Return the [X, Y] coordinate for the center point of the cell that contains the specified text.  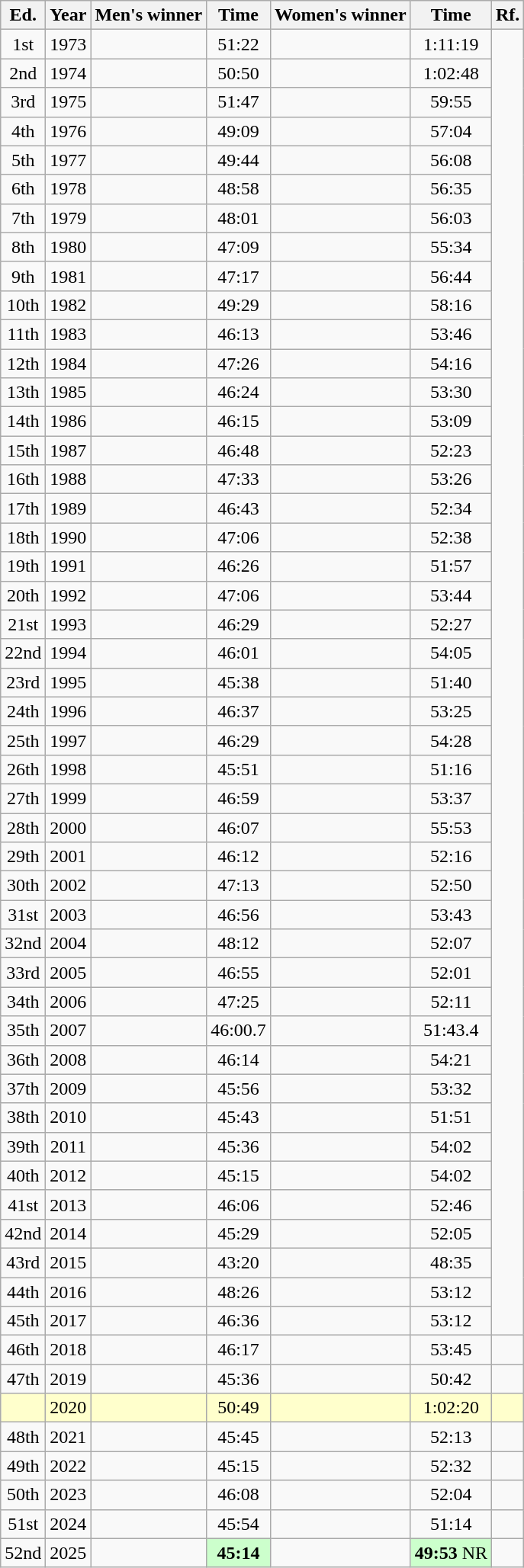
2010 [69, 1117]
36th [23, 1060]
46:55 [239, 973]
9th [23, 276]
12th [23, 364]
Rf. [508, 15]
51:57 [451, 566]
41st [23, 1204]
51:22 [239, 44]
2024 [69, 1524]
2020 [69, 1408]
50:42 [451, 1379]
56:03 [451, 218]
42nd [23, 1233]
46th [23, 1350]
56:35 [451, 189]
53:26 [451, 479]
47th [23, 1379]
47:25 [239, 1002]
2nd [23, 73]
19th [23, 566]
52:46 [451, 1204]
2019 [69, 1379]
2006 [69, 1002]
1977 [69, 160]
50th [23, 1495]
56:44 [451, 276]
1991 [69, 566]
56:08 [451, 160]
54:16 [451, 364]
46:56 [239, 915]
52:01 [451, 973]
46:24 [239, 393]
38th [23, 1117]
53:37 [451, 798]
1995 [69, 682]
52:16 [451, 857]
11th [23, 334]
4th [23, 131]
1981 [69, 276]
Men's winner [149, 15]
1999 [69, 798]
2025 [69, 1553]
2002 [69, 886]
27th [23, 798]
8th [23, 247]
53:32 [451, 1089]
1992 [69, 595]
Year [69, 15]
46:36 [239, 1321]
1984 [69, 364]
46:17 [239, 1350]
45:29 [239, 1233]
24th [23, 711]
48:26 [239, 1292]
46:14 [239, 1060]
1980 [69, 247]
1985 [69, 393]
28th [23, 827]
1st [23, 44]
2011 [69, 1146]
14th [23, 422]
1997 [69, 740]
7th [23, 218]
2015 [69, 1262]
15th [23, 451]
50:49 [239, 1408]
35th [23, 1031]
46:12 [239, 857]
13th [23, 393]
53:09 [451, 422]
1975 [69, 102]
50:50 [239, 73]
46:06 [239, 1204]
52:50 [451, 886]
52:04 [451, 1495]
45:14 [239, 1553]
53:44 [451, 595]
25th [23, 740]
Ed. [23, 15]
1990 [69, 537]
46:01 [239, 653]
52:32 [451, 1466]
2007 [69, 1031]
2000 [69, 827]
49:09 [239, 131]
46:26 [239, 566]
48:01 [239, 218]
54:21 [451, 1060]
Women's winner [340, 15]
43rd [23, 1262]
45:54 [239, 1524]
1988 [69, 479]
21st [23, 624]
48:58 [239, 189]
1986 [69, 422]
18th [23, 537]
17th [23, 508]
2023 [69, 1495]
2016 [69, 1292]
51:16 [451, 769]
1989 [69, 508]
51:14 [451, 1524]
30th [23, 886]
44th [23, 1292]
51:51 [451, 1117]
46:07 [239, 827]
48:12 [239, 944]
45th [23, 1321]
49:29 [239, 305]
2009 [69, 1089]
45:56 [239, 1089]
1998 [69, 769]
46:13 [239, 334]
2013 [69, 1204]
37th [23, 1089]
58:16 [451, 305]
54:28 [451, 740]
46:37 [239, 711]
46:15 [239, 422]
49:53 NR [451, 1553]
2014 [69, 1233]
55:53 [451, 827]
52:34 [451, 508]
33rd [23, 973]
1976 [69, 131]
1996 [69, 711]
49:44 [239, 160]
45:43 [239, 1117]
51:43.4 [451, 1031]
48th [23, 1437]
47:26 [239, 364]
1973 [69, 44]
2005 [69, 973]
22nd [23, 653]
20th [23, 595]
1982 [69, 305]
40th [23, 1175]
39th [23, 1146]
1979 [69, 218]
55:34 [451, 247]
2012 [69, 1175]
47:13 [239, 886]
45:51 [239, 769]
51:47 [239, 102]
51:40 [451, 682]
34th [23, 1002]
6th [23, 189]
31st [23, 915]
2022 [69, 1466]
52:23 [451, 451]
2001 [69, 857]
47:17 [239, 276]
2004 [69, 944]
2018 [69, 1350]
2003 [69, 915]
52:05 [451, 1233]
52:11 [451, 1002]
46:00.7 [239, 1031]
2008 [69, 1060]
45:45 [239, 1437]
1974 [69, 73]
2017 [69, 1321]
53:25 [451, 711]
59:55 [451, 102]
52:13 [451, 1437]
53:45 [451, 1350]
5th [23, 160]
3rd [23, 102]
46:48 [239, 451]
16th [23, 479]
1987 [69, 451]
1:11:19 [451, 44]
47:33 [239, 479]
46:59 [239, 798]
52nd [23, 1553]
54:05 [451, 653]
1978 [69, 189]
53:30 [451, 393]
26th [23, 769]
48:35 [451, 1262]
52:07 [451, 944]
47:09 [239, 247]
53:46 [451, 334]
52:38 [451, 537]
46:43 [239, 508]
1:02:20 [451, 1408]
1993 [69, 624]
46:08 [239, 1495]
32nd [23, 944]
57:04 [451, 131]
1983 [69, 334]
1994 [69, 653]
52:27 [451, 624]
29th [23, 857]
43:20 [239, 1262]
49th [23, 1466]
2021 [69, 1437]
51st [23, 1524]
1:02:48 [451, 73]
10th [23, 305]
45:38 [239, 682]
23rd [23, 682]
53:43 [451, 915]
